Detect which cell encompasses the target text, then output its (x, y) center coordinate. 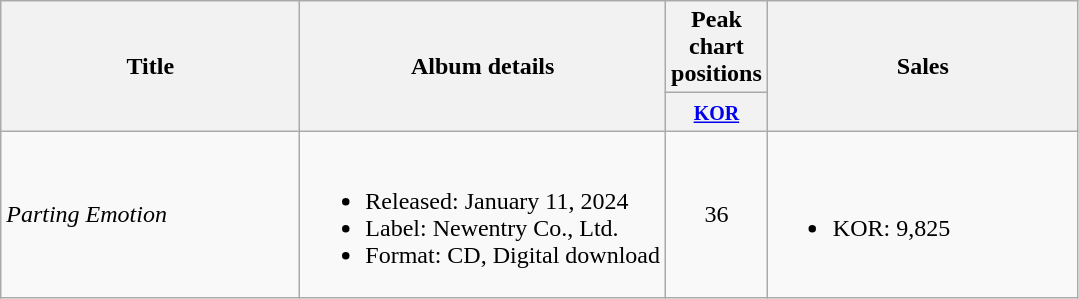
Sales (922, 66)
KOR: 9,825 (922, 214)
Album details (483, 66)
Peak chart positions (717, 47)
36 (717, 214)
KOR (717, 112)
Title (150, 66)
Released: January 11, 2024Label: Newentry Co., Ltd.Format: CD, Digital download (483, 214)
Parting Emotion (150, 214)
